Return the (x, y) coordinate for the center point of the cell that contains the specified text.  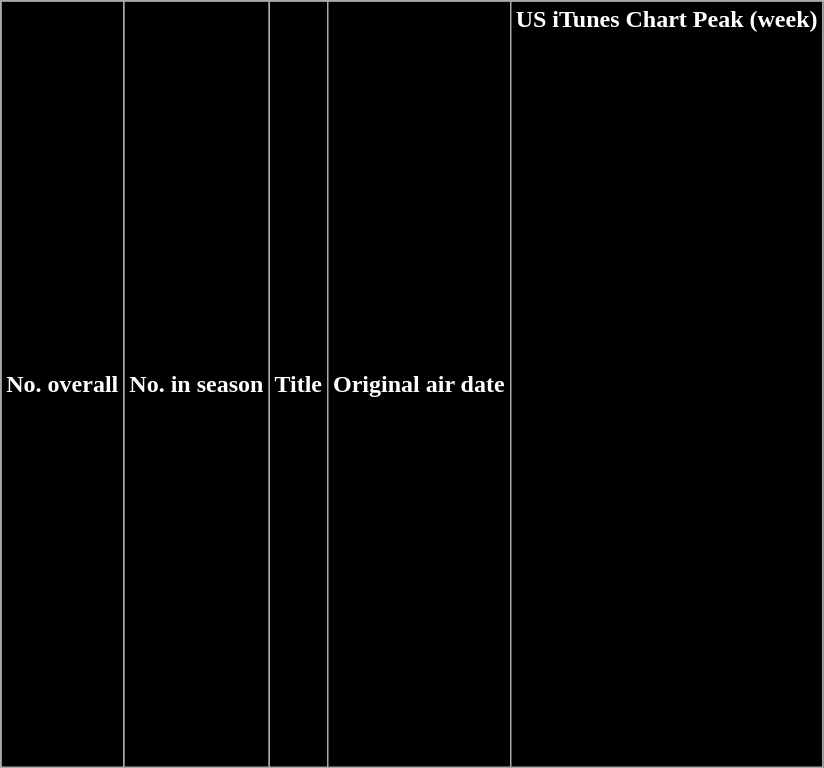
Title (298, 384)
No. overall (62, 384)
Original air date (420, 384)
US iTunes Chart Peak (week) (666, 384)
No. in season (196, 384)
